Extract the (x, y) coordinate from the center of the cell holding the provided text.  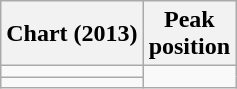
Chart (2013) (72, 34)
Peakposition (189, 34)
